Output the (x, y) coordinate of the center of the cell containing the given text.  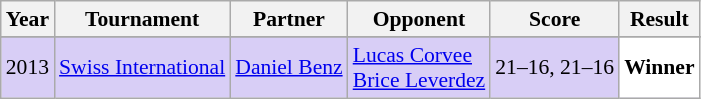
Score (554, 19)
Lucas Corvee Brice Leverdez (420, 68)
21–16, 21–16 (554, 68)
Opponent (420, 19)
Result (660, 19)
Tournament (142, 19)
Year (28, 19)
2013 (28, 68)
Daniel Benz (288, 68)
Winner (660, 68)
Swiss International (142, 68)
Partner (288, 19)
